Search for the cell housing the specified text and yield its [x, y] center coordinate. 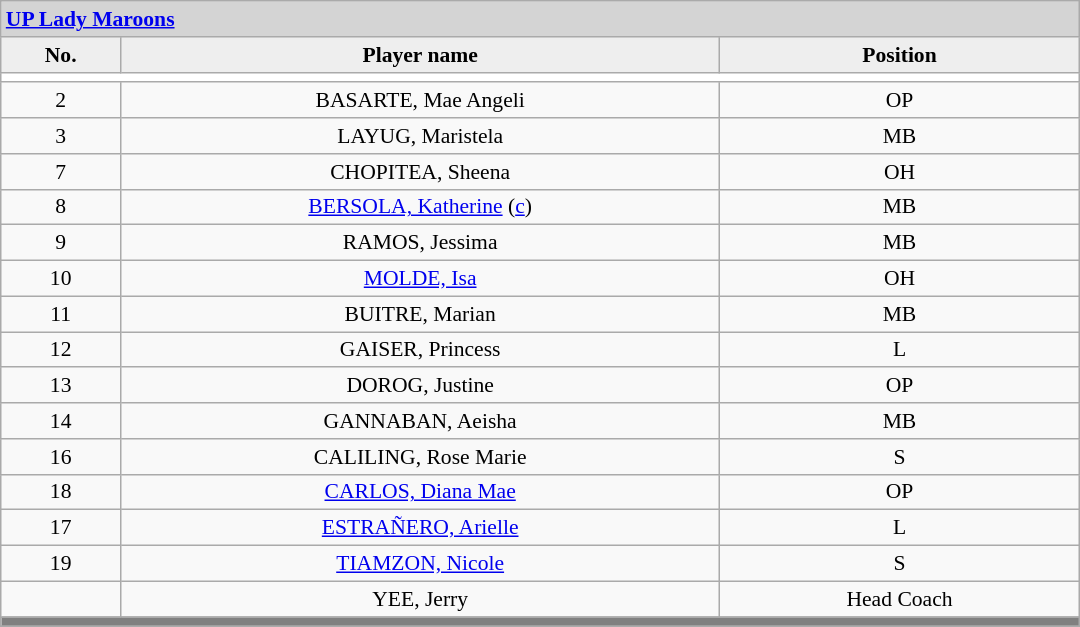
Player name [420, 55]
RAMOS, Jessima [420, 243]
YEE, Jerry [420, 599]
18 [61, 492]
CALILING, Rose Marie [420, 457]
19 [61, 564]
DOROG, Justine [420, 386]
3 [61, 136]
2 [61, 101]
BUITRE, Marian [420, 314]
GAISER, Princess [420, 350]
Head Coach [900, 599]
ESTRAÑERO, Arielle [420, 528]
BASARTE, Mae Angeli [420, 101]
16 [61, 457]
LAYUG, Maristela [420, 136]
BERSOLA, Katherine (c) [420, 207]
Position [900, 55]
12 [61, 350]
UP Lady Maroons [540, 19]
CARLOS, Diana Mae [420, 492]
14 [61, 421]
11 [61, 314]
CHOPITEA, Sheena [420, 172]
7 [61, 172]
13 [61, 386]
TIAMZON, Nicole [420, 564]
8 [61, 207]
GANNABAN, Aeisha [420, 421]
9 [61, 243]
10 [61, 279]
17 [61, 528]
MOLDE, Isa [420, 279]
No. [61, 55]
